For the text-containing cell, return its midpoint in [X, Y] coordinate format. 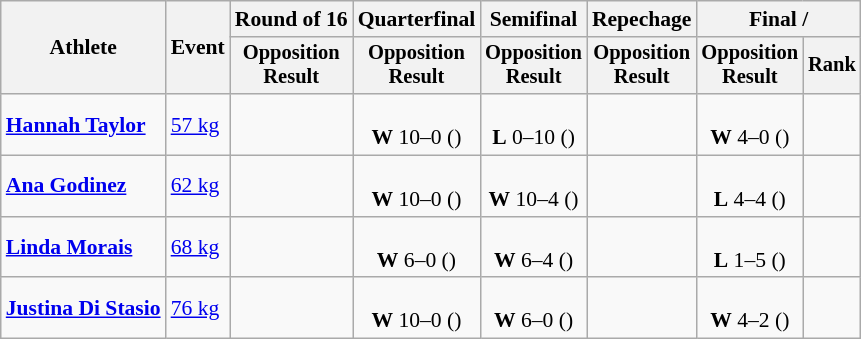
W 6–4 () [534, 248]
Hannah Taylor [84, 124]
Rank [832, 66]
Final / [778, 19]
Athlete [84, 48]
Semifinal [534, 19]
L 4–4 () [750, 186]
Linda Morais [84, 248]
Repechage [642, 19]
W 10–4 () [534, 186]
Ana Godinez [84, 186]
62 kg [198, 186]
Justina Di Stasio [84, 308]
W 4–2 () [750, 308]
W 4–0 () [750, 124]
L 1–5 () [750, 248]
Quarterfinal [417, 19]
Event [198, 48]
68 kg [198, 248]
76 kg [198, 308]
L 0–10 () [534, 124]
57 kg [198, 124]
Round of 16 [292, 19]
